Pinpoint the cell where the given text exists, returning its (x, y) midpoint coordinate. 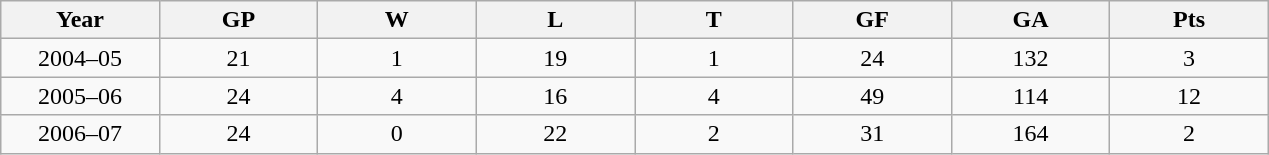
GP (238, 20)
21 (238, 58)
2006–07 (80, 134)
22 (555, 134)
114 (1030, 96)
164 (1030, 134)
0 (397, 134)
Year (80, 20)
16 (555, 96)
2004–05 (80, 58)
12 (1189, 96)
Pts (1189, 20)
GA (1030, 20)
L (555, 20)
3 (1189, 58)
19 (555, 58)
31 (872, 134)
49 (872, 96)
GF (872, 20)
W (397, 20)
132 (1030, 58)
T (713, 20)
2005–06 (80, 96)
